Provide the [x, y] coordinate of the cell's center where the given text is located.  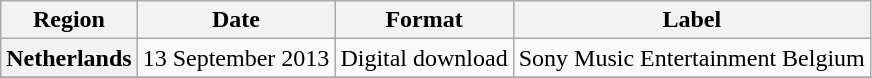
13 September 2013 [236, 58]
Region [69, 20]
Label [692, 20]
Format [424, 20]
Netherlands [69, 58]
Digital download [424, 58]
Sony Music Entertainment Belgium [692, 58]
Date [236, 20]
